Identify which cell holds the provided text, then report its (X, Y) central coordinate. 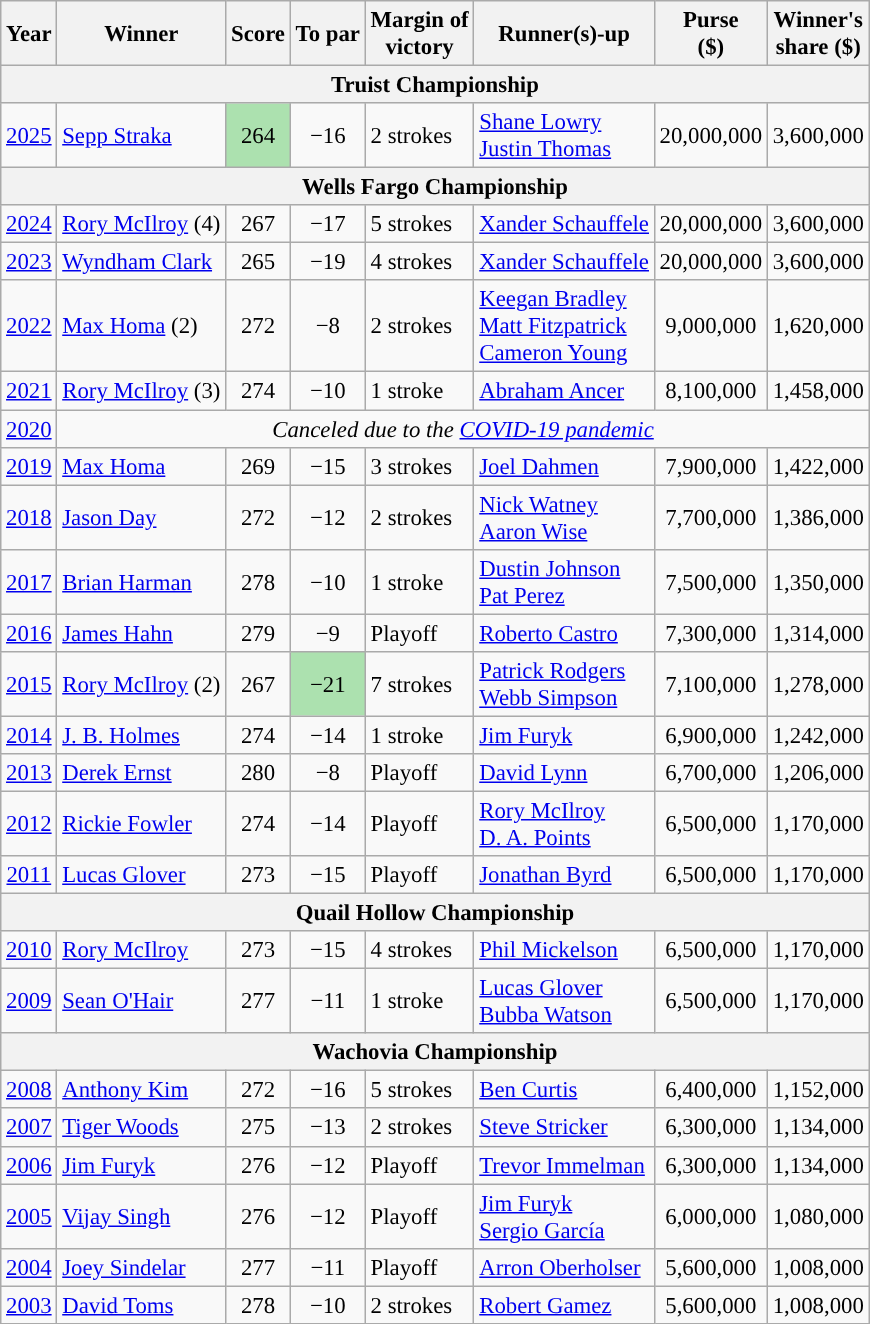
7,100,000 (710, 684)
2010 (29, 950)
Rory McIlroy (142, 950)
Anthony Kim (142, 1090)
Wachovia Championship (435, 1052)
Patrick Rodgers Webb Simpson (564, 684)
Lucas Glover Bubba Watson (564, 1002)
Rickie Fowler (142, 824)
Sean O'Hair (142, 1002)
Winner (142, 34)
−19 (328, 262)
Year (29, 34)
Shane Lowry Justin Thomas (564, 136)
Score (258, 34)
3 strokes (420, 466)
Jonathan Byrd (564, 875)
1,350,000 (818, 582)
−13 (328, 1128)
1,242,000 (818, 735)
6,400,000 (710, 1090)
2006 (29, 1165)
2020 (29, 429)
Tiger Woods (142, 1128)
269 (258, 466)
Wells Fargo Championship (435, 187)
1,386,000 (818, 518)
Abraham Ancer (564, 391)
Truist Championship (435, 85)
2014 (29, 735)
−21 (328, 684)
7,500,000 (710, 582)
2019 (29, 466)
Joey Sindelar (142, 1267)
2011 (29, 875)
−9 (328, 633)
7,700,000 (710, 518)
Margin ofvictory (420, 34)
Vijay Singh (142, 1216)
Roberto Castro (564, 633)
Brian Harman (142, 582)
James Hahn (142, 633)
1,080,000 (818, 1216)
Max Homa (2) (142, 326)
2003 (29, 1305)
Nick Watney Aaron Wise (564, 518)
1,314,000 (818, 633)
1,152,000 (818, 1090)
Purse($) (710, 34)
275 (258, 1128)
2023 (29, 262)
−17 (328, 224)
2013 (29, 773)
6,700,000 (710, 773)
Lucas Glover (142, 875)
Winner'sshare ($) (818, 34)
Phil Mickelson (564, 950)
Rory McIlroy (4) (142, 224)
1,458,000 (818, 391)
To par (328, 34)
Rory McIlroy (3) (142, 391)
2008 (29, 1090)
Arron Oberholser (564, 1267)
1,620,000 (818, 326)
2017 (29, 582)
7 strokes (420, 684)
Dustin Johnson Pat Perez (564, 582)
Rory McIlroy (2) (142, 684)
2015 (29, 684)
Trevor Immelman (564, 1165)
Sepp Straka (142, 136)
2025 (29, 136)
Max Homa (142, 466)
1,278,000 (818, 684)
2004 (29, 1267)
Runner(s)-up (564, 34)
Keegan Bradley Matt Fitzpatrick Cameron Young (564, 326)
264 (258, 136)
279 (258, 633)
7,300,000 (710, 633)
6,000,000 (710, 1216)
2022 (29, 326)
1,422,000 (818, 466)
2007 (29, 1128)
2021 (29, 391)
2009 (29, 1002)
Ben Curtis (564, 1090)
Quail Hollow Championship (435, 913)
1,206,000 (818, 773)
David Lynn (564, 773)
Wyndham Clark (142, 262)
2016 (29, 633)
2024 (29, 224)
6,900,000 (710, 735)
2012 (29, 824)
Jim Furyk Sergio García (564, 1216)
Rory McIlroy D. A. Points (564, 824)
9,000,000 (710, 326)
280 (258, 773)
J. B. Holmes (142, 735)
2005 (29, 1216)
8,100,000 (710, 391)
265 (258, 262)
Steve Stricker (564, 1128)
7,900,000 (710, 466)
David Toms (142, 1305)
Joel Dahmen (564, 466)
2018 (29, 518)
Derek Ernst (142, 773)
Jason Day (142, 518)
Canceled due to the COVID-19 pandemic (463, 429)
Robert Gamez (564, 1305)
